Return [X, Y] of the center of cell containing provided text 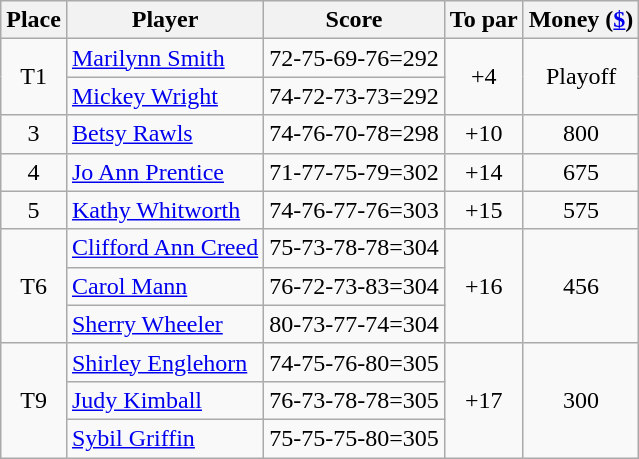
+15 [484, 210]
Playoff [581, 77]
+4 [484, 77]
Kathy Whitworth [164, 210]
76-73-78-78=305 [354, 400]
T1 [34, 77]
+17 [484, 400]
74-75-76-80=305 [354, 362]
75-75-75-80=305 [354, 438]
Place [34, 20]
675 [581, 172]
+14 [484, 172]
Score [354, 20]
74-72-73-73=292 [354, 96]
Betsy Rawls [164, 134]
T6 [34, 286]
800 [581, 134]
Sybil Griffin [164, 438]
Shirley Englehorn [164, 362]
Jo Ann Prentice [164, 172]
75-73-78-78=304 [354, 248]
+10 [484, 134]
3 [34, 134]
74-76-70-78=298 [354, 134]
To par [484, 20]
Player [164, 20]
72-75-69-76=292 [354, 58]
71-77-75-79=302 [354, 172]
T9 [34, 400]
456 [581, 286]
80-73-77-74=304 [354, 324]
Carol Mann [164, 286]
575 [581, 210]
Sherry Wheeler [164, 324]
Marilynn Smith [164, 58]
4 [34, 172]
Clifford Ann Creed [164, 248]
74-76-77-76=303 [354, 210]
+16 [484, 286]
Mickey Wright [164, 96]
300 [581, 400]
76-72-73-83=304 [354, 286]
5 [34, 210]
Money ($) [581, 20]
Judy Kimball [164, 400]
